Extract the (X, Y) coordinate from the center of the cell holding the provided text.  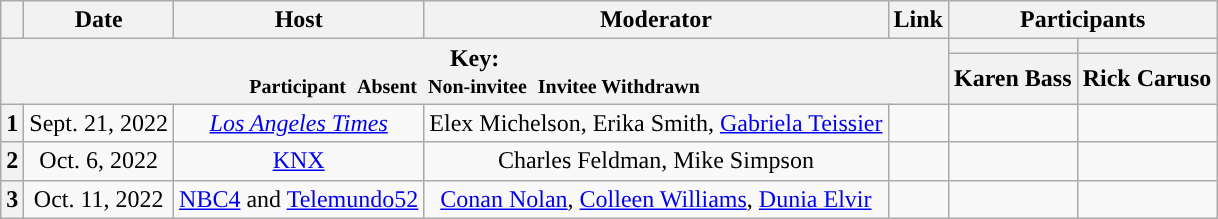
Participants (1082, 20)
Link (918, 20)
Charles Feldman, Mike Simpson (656, 161)
Date (99, 20)
Host (299, 20)
Moderator (656, 20)
Sept. 21, 2022 (99, 123)
1 (12, 123)
Oct. 6, 2022 (99, 161)
Oct. 11, 2022 (99, 199)
NBC4 and Telemundo52 (299, 199)
Rick Caruso (1147, 78)
Karen Bass (1012, 78)
Los Angeles Times (299, 123)
Key: Participant Absent Non-invitee Invitee Withdrawn (475, 72)
Elex Michelson, Erika Smith, Gabriela Teissier (656, 123)
KNX (299, 161)
2 (12, 161)
Conan Nolan, Colleen Williams, Dunia Elvir (656, 199)
3 (12, 199)
